Scan for the cell matching the given text and deliver its (X, Y) coordinate at center. 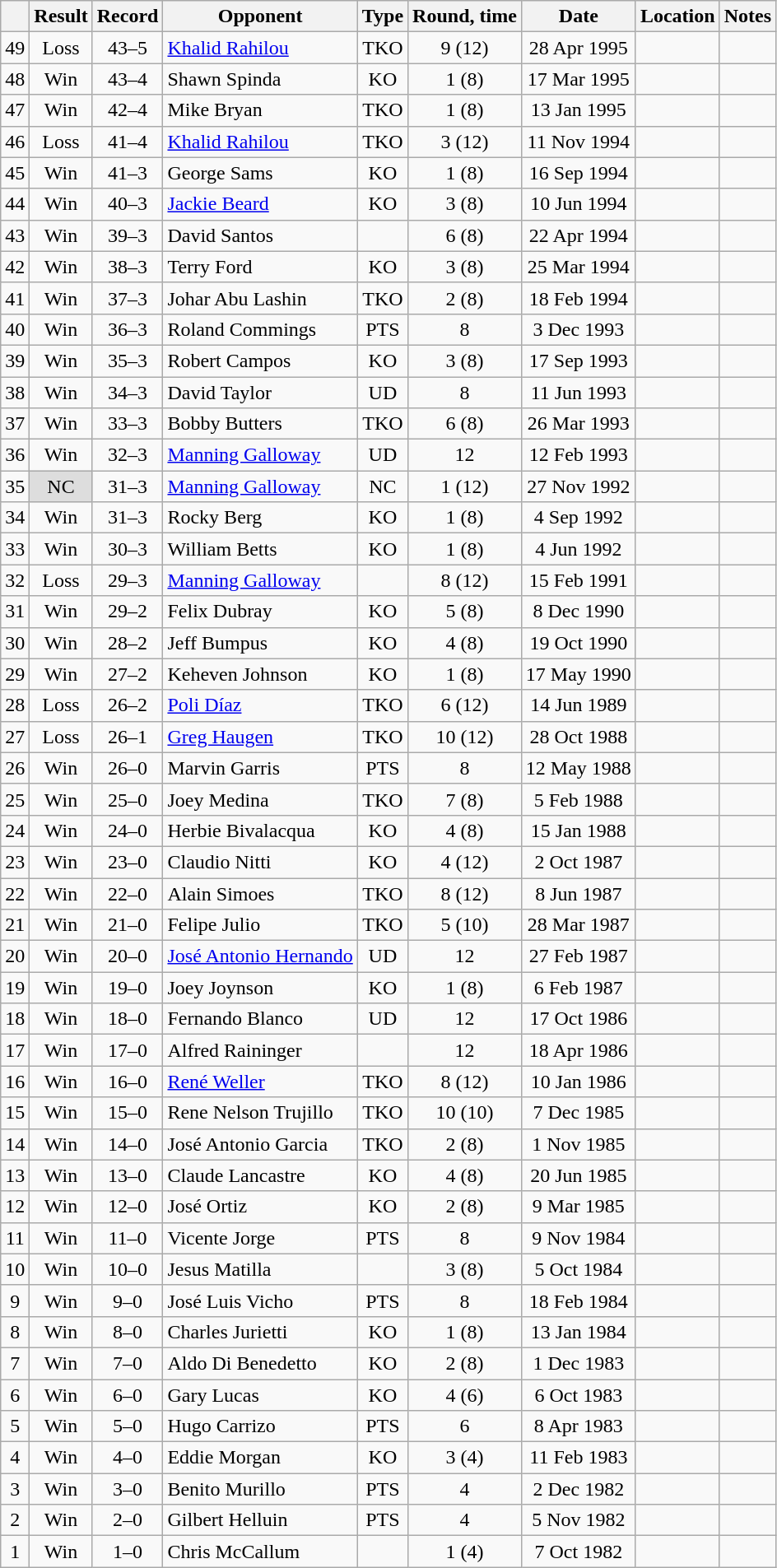
45 (15, 173)
23–0 (128, 862)
Jackie Beard (260, 204)
26–0 (128, 768)
23 (15, 862)
25 (15, 799)
Benito Murillo (260, 1489)
35 (15, 486)
48 (15, 79)
22 Apr 1994 (578, 235)
15 (15, 1113)
5–0 (128, 1426)
Charles Jurietti (260, 1332)
10 (12) (465, 737)
10 (10) (465, 1113)
2 Dec 1982 (578, 1489)
1–0 (128, 1552)
27–2 (128, 674)
David Taylor (260, 393)
Joey Joynson (260, 988)
41 (15, 298)
Record (128, 16)
35–3 (128, 361)
1 Nov 1985 (578, 1144)
Rocky Berg (260, 518)
17 Oct 1986 (578, 1019)
Gilbert Helluin (260, 1520)
8 Dec 1990 (578, 612)
17 May 1990 (578, 674)
9 Mar 1985 (578, 1207)
26 (15, 768)
Mike Bryan (260, 110)
Location (677, 16)
42–4 (128, 110)
6–0 (128, 1395)
28–2 (128, 643)
29–3 (128, 580)
18–0 (128, 1019)
Fernando Blanco (260, 1019)
10–0 (128, 1269)
José Luis Vicho (260, 1300)
41–3 (128, 173)
21 (15, 925)
Claudio Nitti (260, 862)
4 (6) (465, 1395)
49 (15, 48)
15 Jan 1988 (578, 831)
2–0 (128, 1520)
36–3 (128, 329)
José Antonio Hernando (260, 956)
13–0 (128, 1175)
38 (15, 393)
20–0 (128, 956)
1 (4) (465, 1552)
39 (15, 361)
27 Nov 1992 (578, 486)
9 (12) (465, 48)
3 (15, 1489)
2 (15, 1520)
1 (12) (465, 486)
15 Feb 1991 (578, 580)
29 (15, 674)
29–2 (128, 612)
Keheven Johnson (260, 674)
24–0 (128, 831)
3 (4) (465, 1458)
Terry Ford (260, 267)
27 Feb 1987 (578, 956)
René Weller (260, 1082)
47 (15, 110)
7–0 (128, 1363)
Johar Abu Lashin (260, 298)
6 Feb 1987 (578, 988)
11 (15, 1238)
10 Jan 1986 (578, 1082)
Result (61, 16)
43 (15, 235)
William Betts (260, 549)
26–1 (128, 737)
Greg Haugen (260, 737)
44 (15, 204)
18 (15, 1019)
14 Jun 1989 (578, 705)
7 Dec 1985 (578, 1113)
22 (15, 893)
3 Dec 1993 (578, 329)
40 (15, 329)
Eddie Morgan (260, 1458)
11 Feb 1983 (578, 1458)
14 (15, 1144)
8–0 (128, 1332)
Aldo Di Benedetto (260, 1363)
Type (382, 16)
32–3 (128, 455)
21–0 (128, 925)
Jesus Matilla (260, 1269)
41–4 (128, 142)
Marvin Garris (260, 768)
37–3 (128, 298)
Poli Díaz (260, 705)
Herbie Bivalacqua (260, 831)
24 (15, 831)
17 Sep 1993 (578, 361)
Roland Commings (260, 329)
32 (15, 580)
26 Mar 1993 (578, 424)
30 (15, 643)
5 Feb 1988 (578, 799)
14–0 (128, 1144)
12 May 1988 (578, 768)
Bobby Butters (260, 424)
1 (15, 1552)
12 Feb 1993 (578, 455)
16 (15, 1082)
19 (15, 988)
8 Apr 1983 (578, 1426)
20 Jun 1985 (578, 1175)
José Ortiz (260, 1207)
19–0 (128, 988)
46 (15, 142)
16–0 (128, 1082)
17 (15, 1050)
34 (15, 518)
Felix Dubray (260, 612)
4 Sep 1992 (578, 518)
19 Oct 1990 (578, 643)
Vicente Jorge (260, 1238)
7 (15, 1363)
18 Apr 1986 (578, 1050)
Jeff Bumpus (260, 643)
13 Jan 1984 (578, 1332)
11 Nov 1994 (578, 142)
38–3 (128, 267)
Round, time (465, 16)
10 (15, 1269)
5 (8) (465, 612)
7 (8) (465, 799)
40–3 (128, 204)
18 Feb 1994 (578, 298)
Chris McCallum (260, 1552)
Hugo Carrizo (260, 1426)
Joey Medina (260, 799)
18 Feb 1984 (578, 1300)
Gary Lucas (260, 1395)
9 (15, 1300)
9 Nov 1984 (578, 1238)
12–0 (128, 1207)
5 Oct 1984 (578, 1269)
33 (15, 549)
George Sams (260, 173)
13 (15, 1175)
28 (15, 705)
17–0 (128, 1050)
33–3 (128, 424)
16 Sep 1994 (578, 173)
9–0 (128, 1300)
Felipe Julio (260, 925)
6 (12) (465, 705)
4–0 (128, 1458)
6 Oct 1983 (578, 1395)
28 Oct 1988 (578, 737)
Opponent (260, 16)
37 (15, 424)
José Antonio Garcia (260, 1144)
5 Nov 1982 (578, 1520)
3–0 (128, 1489)
5 (15, 1426)
1 Dec 1983 (578, 1363)
27 (15, 737)
20 (15, 956)
43–4 (128, 79)
Date (578, 16)
42 (15, 267)
30–3 (128, 549)
3 (12) (465, 142)
28 Apr 1995 (578, 48)
Alain Simoes (260, 893)
Alfred Raininger (260, 1050)
8 Jun 1987 (578, 893)
2 Oct 1987 (578, 862)
Robert Campos (260, 361)
Notes (747, 16)
4 Jun 1992 (578, 549)
34–3 (128, 393)
Claude Lancastre (260, 1175)
5 (10) (465, 925)
28 Mar 1987 (578, 925)
13 Jan 1995 (578, 110)
10 Jun 1994 (578, 204)
17 Mar 1995 (578, 79)
36 (15, 455)
22–0 (128, 893)
31 (15, 612)
4 (12) (465, 862)
11–0 (128, 1238)
Shawn Spinda (260, 79)
David Santos (260, 235)
26–2 (128, 705)
15–0 (128, 1113)
25 Mar 1994 (578, 267)
43–5 (128, 48)
39–3 (128, 235)
11 Jun 1993 (578, 393)
7 Oct 1982 (578, 1552)
Rene Nelson Trujillo (260, 1113)
25–0 (128, 799)
